Locate the cell with the specified text and output its [X, Y] center coordinate. 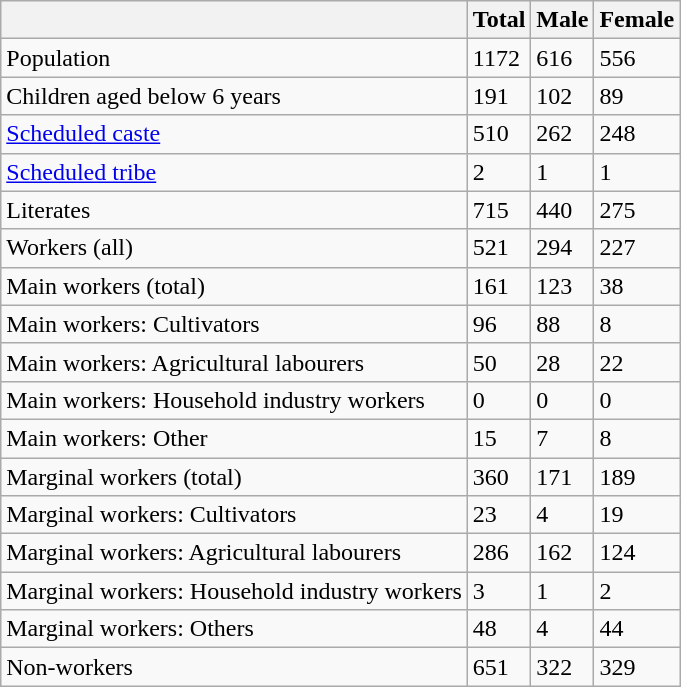
102 [562, 96]
440 [562, 210]
Main workers (total) [234, 286]
Non-workers [234, 667]
360 [499, 477]
Main workers: Household industry workers [234, 400]
19 [637, 515]
248 [637, 134]
616 [562, 58]
227 [637, 248]
521 [499, 248]
651 [499, 667]
715 [499, 210]
23 [499, 515]
1172 [499, 58]
510 [499, 134]
Main workers: Cultivators [234, 324]
123 [562, 286]
286 [499, 553]
161 [499, 286]
89 [637, 96]
329 [637, 667]
Marginal workers: Cultivators [234, 515]
556 [637, 58]
3 [499, 591]
124 [637, 553]
15 [499, 438]
262 [562, 134]
Workers (all) [234, 248]
322 [562, 667]
Marginal workers: Others [234, 629]
Female [637, 20]
Children aged below 6 years [234, 96]
Main workers: Agricultural labourers [234, 362]
96 [499, 324]
Marginal workers: Household industry workers [234, 591]
189 [637, 477]
Marginal workers: Agricultural labourers [234, 553]
22 [637, 362]
48 [499, 629]
171 [562, 477]
Scheduled caste [234, 134]
Marginal workers (total) [234, 477]
Male [562, 20]
7 [562, 438]
294 [562, 248]
38 [637, 286]
88 [562, 324]
275 [637, 210]
Literates [234, 210]
162 [562, 553]
191 [499, 96]
Population [234, 58]
Total [499, 20]
50 [499, 362]
28 [562, 362]
Scheduled tribe [234, 172]
44 [637, 629]
Main workers: Other [234, 438]
